Scan for the cell matching the given text and deliver its (x, y) coordinate at center. 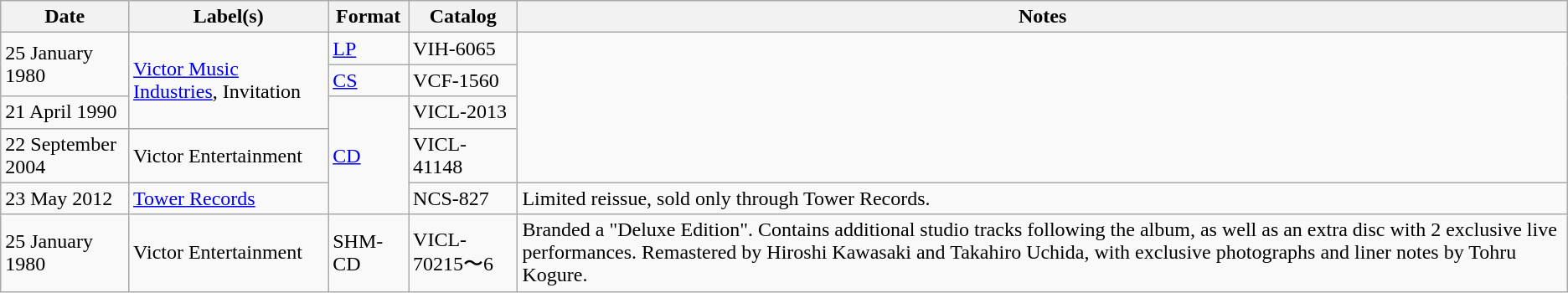
CS (369, 80)
Limited reissue, sold only through Tower Records. (1042, 198)
VICL-70215〜6 (463, 253)
CD (369, 156)
VIH-6065 (463, 49)
Date (65, 17)
VCF-1560 (463, 80)
21 April 1990 (65, 112)
23 May 2012 (65, 198)
Victor Music Industries, Invitation (229, 80)
Format (369, 17)
Label(s) (229, 17)
Tower Records (229, 198)
NCS-827 (463, 198)
22 September 2004 (65, 156)
SHM-CD (369, 253)
Notes (1042, 17)
LP (369, 49)
VICL-41148 (463, 156)
Catalog (463, 17)
VICL-2013 (463, 112)
